Identify which cell holds the provided text, then report its [X, Y] central coordinate. 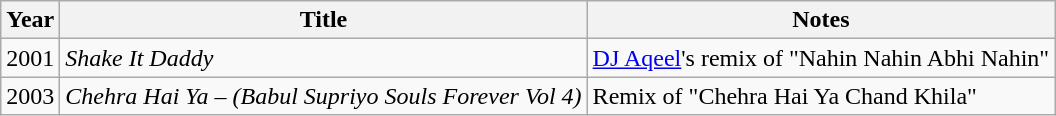
Chehra Hai Ya – (Babul Supriyo Souls Forever Vol 4) [324, 96]
2001 [30, 58]
Remix of "Chehra Hai Ya Chand Khila" [821, 96]
Shake It Daddy [324, 58]
Year [30, 20]
Title [324, 20]
Notes [821, 20]
2003 [30, 96]
DJ Aqeel's remix of "Nahin Nahin Abhi Nahin" [821, 58]
